Locate the cell with the specified text and output its [x, y] center coordinate. 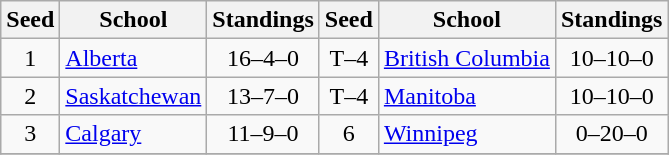
11–9–0 [263, 134]
0–20–0 [611, 134]
Manitoba [466, 96]
Winnipeg [466, 134]
Saskatchewan [134, 96]
6 [348, 134]
16–4–0 [263, 58]
13–7–0 [263, 96]
Alberta [134, 58]
2 [30, 96]
Calgary [134, 134]
British Columbia [466, 58]
3 [30, 134]
1 [30, 58]
